For the text-containing cell, return its midpoint in [x, y] coordinate format. 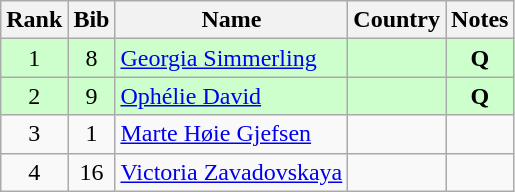
16 [92, 172]
Victoria Zavadovskaya [232, 172]
Georgia Simmerling [232, 58]
3 [34, 134]
Rank [34, 20]
4 [34, 172]
Marte Høie Gjefsen [232, 134]
Bib [92, 20]
Ophélie David [232, 96]
8 [92, 58]
Notes [480, 20]
2 [34, 96]
9 [92, 96]
Country [397, 20]
Name [232, 20]
